For the text-containing cell, return its midpoint in [x, y] coordinate format. 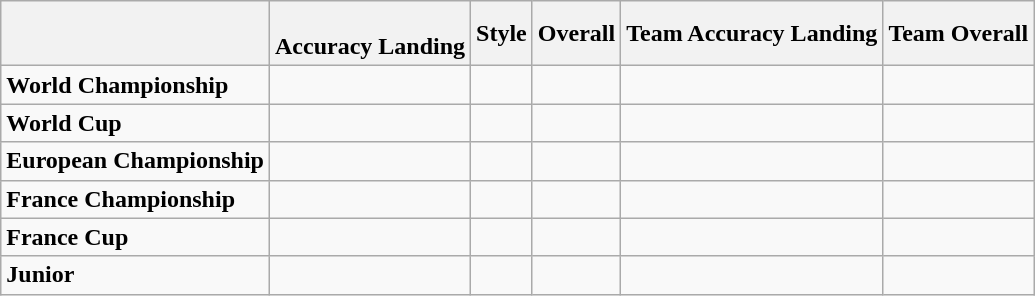
Accuracy Landing [370, 34]
France Championship [136, 199]
Style [502, 34]
Overall [576, 34]
European Championship [136, 161]
France Cup [136, 237]
Team Accuracy Landing [752, 34]
World Cup [136, 123]
World Championship [136, 85]
Junior [136, 275]
Team Overall [958, 34]
